Locate the cell with the specified text and output its (x, y) center coordinate. 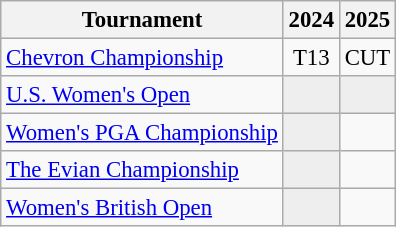
Chevron Championship (142, 58)
Tournament (142, 20)
2024 (311, 20)
2025 (367, 20)
T13 (311, 58)
Women's British Open (142, 208)
CUT (367, 58)
The Evian Championship (142, 170)
U.S. Women's Open (142, 95)
Women's PGA Championship (142, 133)
